Identify which cell holds the provided text, then report its (X, Y) central coordinate. 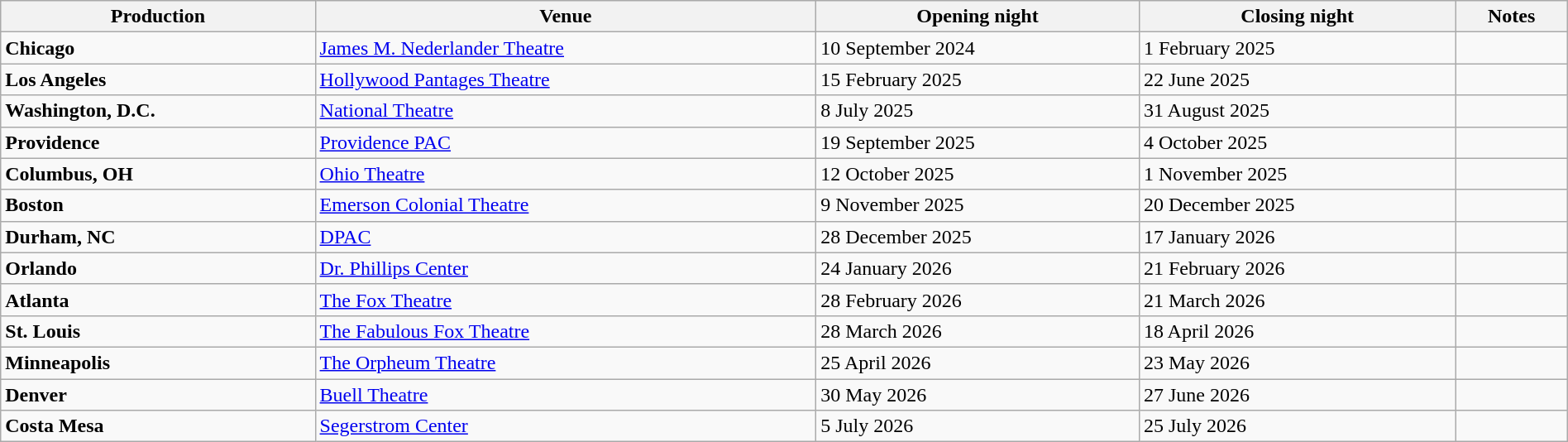
31 August 2025 (1297, 111)
Atlanta (158, 300)
5 July 2026 (978, 426)
10 September 2024 (978, 48)
24 January 2026 (978, 268)
20 December 2025 (1297, 205)
22 June 2025 (1297, 79)
Emerson Colonial Theatre (566, 205)
National Theatre (566, 111)
The Fox Theatre (566, 300)
21 February 2026 (1297, 268)
17 January 2026 (1297, 237)
25 July 2026 (1297, 426)
Closing night (1297, 17)
The Fabulous Fox Theatre (566, 331)
Hollywood Pantages Theatre (566, 79)
28 December 2025 (978, 237)
Ohio Theatre (566, 174)
12 October 2025 (978, 174)
Washington, D.C. (158, 111)
Segerstrom Center (566, 426)
Chicago (158, 48)
St. Louis (158, 331)
19 September 2025 (978, 142)
Los Angeles (158, 79)
Providence PAC (566, 142)
4 October 2025 (1297, 142)
8 July 2025 (978, 111)
Notes (1512, 17)
30 May 2026 (978, 395)
James M. Nederlander Theatre (566, 48)
Columbus, OH (158, 174)
15 February 2025 (978, 79)
25 April 2026 (978, 363)
DPAC (566, 237)
1 November 2025 (1297, 174)
18 April 2026 (1297, 331)
Venue (566, 17)
Opening night (978, 17)
Durham, NC (158, 237)
28 February 2026 (978, 300)
Dr. Phillips Center (566, 268)
Production (158, 17)
1 February 2025 (1297, 48)
9 November 2025 (978, 205)
23 May 2026 (1297, 363)
Denver (158, 395)
Costa Mesa (158, 426)
28 March 2026 (978, 331)
Boston (158, 205)
Providence (158, 142)
Orlando (158, 268)
Minneapolis (158, 363)
21 March 2026 (1297, 300)
Buell Theatre (566, 395)
27 June 2026 (1297, 395)
The Orpheum Theatre (566, 363)
